For the text-containing cell, return its midpoint in [X, Y] coordinate format. 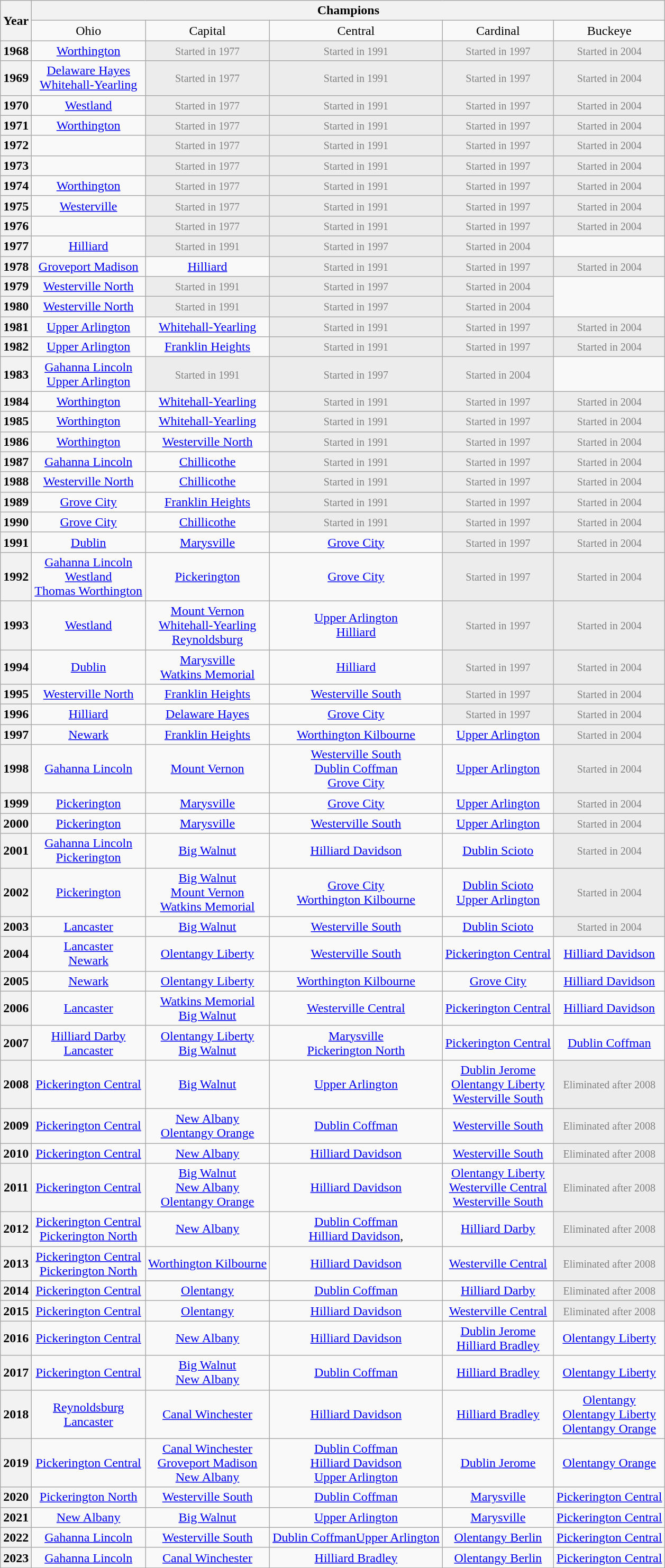
2006 [16, 1008]
1972 [16, 145]
2018 [16, 1414]
Groveport Madison [89, 266]
1994 [16, 666]
1981 [16, 327]
1993 [16, 625]
Ohio [89, 31]
1996 [16, 714]
Big WalnutNew Albany [207, 1373]
2001 [16, 850]
Central [357, 31]
1979 [16, 287]
1975 [16, 206]
1970 [16, 105]
Gahanna Lincoln Westland Thomas Worthington [89, 576]
MarysvilleWatkins Memorial [207, 666]
Year [16, 21]
Upper ArlingtonHilliard [357, 625]
Delaware HayesWhitehall-Yearling [89, 78]
Olentangy Orange [609, 1463]
1984 [16, 401]
2011 [16, 1188]
Buckeye [609, 31]
2016 [16, 1338]
Mount Vernon [207, 769]
Big Walnut Mount Vernon Watkins Memorial [207, 892]
1997 [16, 735]
1999 [16, 803]
ReynoldsburgLancaster [89, 1414]
Olentangy Liberty Big Walnut [207, 1043]
1978 [16, 266]
2007 [16, 1043]
1987 [16, 462]
2019 [16, 1463]
2023 [16, 1557]
Dublin CoffmanHilliard Davidson, [357, 1229]
Canal WinchesterGroveport MadisonNew Albany [207, 1463]
Westerville [89, 206]
2008 [16, 1084]
Hilliard Darby Lancaster [89, 1043]
1985 [16, 421]
1998 [16, 769]
Gahanna Lincoln Pickerington [89, 850]
Cardinal [498, 31]
2000 [16, 823]
2022 [16, 1537]
Dublin CoffmanHilliard DavidsonUpper Arlington [357, 1463]
2009 [16, 1125]
1971 [16, 125]
Gahanna LincolnUpper Arlington [89, 374]
Capital [207, 31]
1990 [16, 522]
Mount Vernon Whitehall-Yearling Reynoldsburg [207, 625]
1980 [16, 307]
Delaware Hayes [207, 714]
2020 [16, 1497]
Westerville South Dublin Coffman Grove City [357, 769]
1992 [16, 576]
2012 [16, 1229]
2005 [16, 981]
Big Walnut New Albany Olentangy Orange [207, 1188]
Pickerington North [89, 1497]
1976 [16, 226]
1988 [16, 482]
2021 [16, 1517]
Dublin CoffmanUpper Arlington [357, 1537]
1974 [16, 186]
New AlbanyOlentangy Orange [207, 1125]
1995 [16, 694]
Grove City Worthington Kilbourne [357, 892]
1986 [16, 442]
Dublin Jerome [498, 1463]
2013 [16, 1264]
Dublin JeromeHilliard Bradley [498, 1338]
2017 [16, 1373]
2014 [16, 1291]
2004 [16, 954]
1989 [16, 502]
2003 [16, 927]
1982 [16, 347]
2010 [16, 1153]
Watkins Memorial Big Walnut [207, 1008]
Olentangy Liberty Westerville Central Westerville South [498, 1188]
Champions [348, 11]
2015 [16, 1311]
1991 [16, 542]
Marysville Pickerington North [357, 1043]
Dublin SciotoUpper Arlington [498, 892]
1983 [16, 374]
1977 [16, 246]
1973 [16, 166]
1969 [16, 78]
1968 [16, 51]
OlentangyOlentangy LibertyOlentangy Orange [609, 1414]
2002 [16, 892]
Lancaster Newark [89, 954]
Dublin Jerome Olentangy Liberty Westerville South [498, 1084]
